Search for the cell housing the specified text and yield its (X, Y) center coordinate. 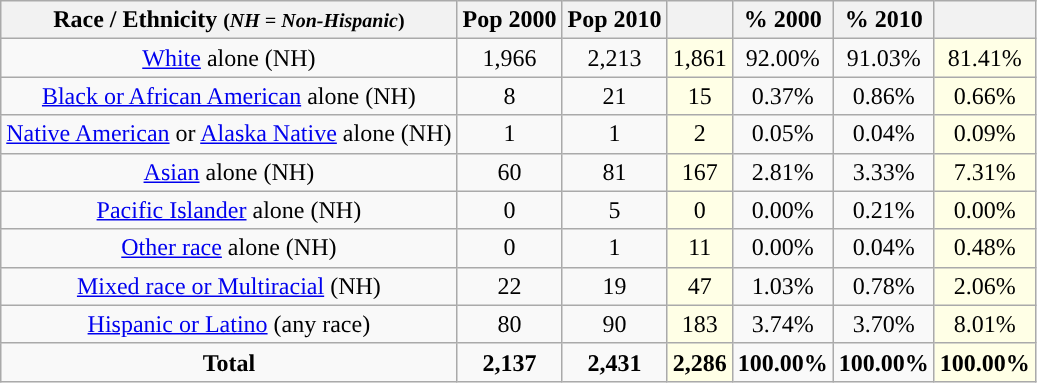
47 (700, 286)
Black or African American alone (NH) (229, 96)
60 (510, 172)
92.00% (782, 58)
0.05% (782, 134)
3.33% (884, 172)
% 2000 (782, 20)
Pacific Islander alone (NH) (229, 210)
167 (700, 172)
Mixed race or Multiracial (NH) (229, 286)
0.37% (782, 96)
2.81% (782, 172)
8 (510, 96)
81.41% (984, 58)
8.01% (984, 324)
0.21% (884, 210)
1,861 (700, 58)
1.03% (782, 286)
0.78% (884, 286)
Native American or Alaska Native alone (NH) (229, 134)
91.03% (884, 58)
3.70% (884, 324)
2,137 (510, 362)
90 (614, 324)
2.06% (984, 286)
21 (614, 96)
Other race alone (NH) (229, 248)
2 (700, 134)
Race / Ethnicity (NH = Non-Hispanic) (229, 20)
Hispanic or Latino (any race) (229, 324)
0.09% (984, 134)
81 (614, 172)
% 2010 (884, 20)
0.86% (884, 96)
White alone (NH) (229, 58)
22 (510, 286)
Pop 2000 (510, 20)
15 (700, 96)
2,213 (614, 58)
Asian alone (NH) (229, 172)
11 (700, 248)
Pop 2010 (614, 20)
183 (700, 324)
80 (510, 324)
0.66% (984, 96)
Total (229, 362)
2,431 (614, 362)
2,286 (700, 362)
5 (614, 210)
7.31% (984, 172)
1,966 (510, 58)
0.48% (984, 248)
3.74% (782, 324)
19 (614, 286)
